Output the (x, y) coordinate of the center of the cell containing the given text.  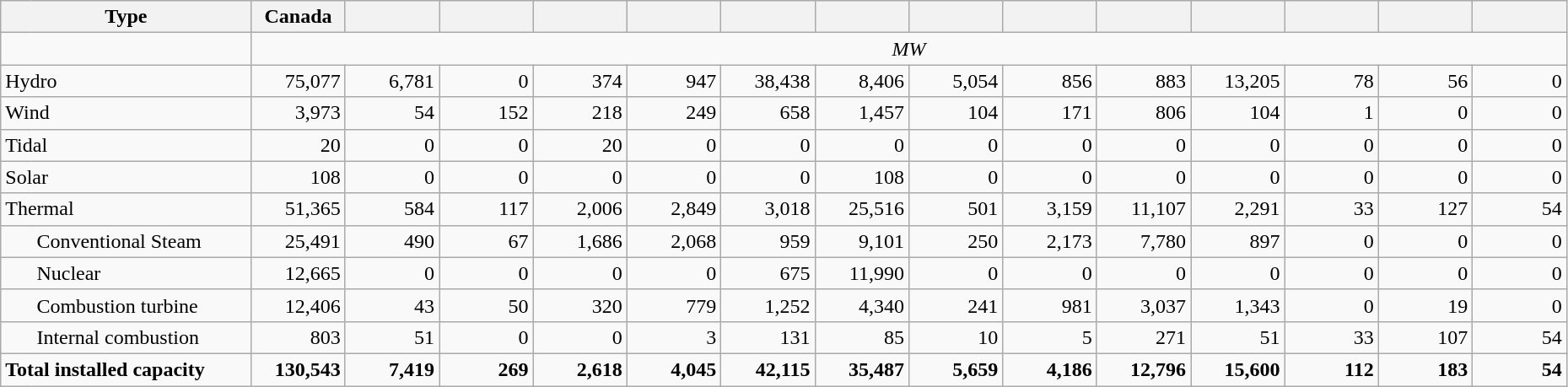
320 (580, 305)
2,006 (580, 209)
8,406 (862, 81)
269 (486, 369)
675 (768, 273)
4,340 (862, 305)
374 (580, 81)
490 (391, 241)
25,491 (299, 241)
2,173 (1049, 241)
183 (1425, 369)
Hydro (127, 81)
10 (955, 337)
19 (1425, 305)
1,343 (1238, 305)
131 (768, 337)
501 (955, 209)
3,973 (299, 113)
Internal combustion (142, 337)
959 (768, 241)
11,107 (1144, 209)
1,686 (580, 241)
9,101 (862, 241)
981 (1049, 305)
947 (673, 81)
Combustion turbine (142, 305)
2,068 (673, 241)
241 (955, 305)
1,457 (862, 113)
12,796 (1144, 369)
Conventional Steam (142, 241)
6,781 (391, 81)
171 (1049, 113)
779 (673, 305)
250 (955, 241)
MW (909, 49)
112 (1331, 369)
13,205 (1238, 81)
584 (391, 209)
Nuclear (142, 273)
43 (391, 305)
50 (486, 305)
2,618 (580, 369)
Tidal (127, 145)
Canada (299, 17)
75,077 (299, 81)
897 (1238, 241)
218 (580, 113)
Wind (127, 113)
67 (486, 241)
7,419 (391, 369)
4,045 (673, 369)
2,291 (1238, 209)
15,600 (1238, 369)
35,487 (862, 369)
3 (673, 337)
Type (127, 17)
5,659 (955, 369)
12,665 (299, 273)
42,115 (768, 369)
152 (486, 113)
271 (1144, 337)
78 (1331, 81)
3,018 (768, 209)
4,186 (1049, 369)
806 (1144, 113)
249 (673, 113)
130,543 (299, 369)
1,252 (768, 305)
883 (1144, 81)
Thermal (127, 209)
658 (768, 113)
Total installed capacity (127, 369)
7,780 (1144, 241)
127 (1425, 209)
5,054 (955, 81)
856 (1049, 81)
2,849 (673, 209)
12,406 (299, 305)
107 (1425, 337)
5 (1049, 337)
85 (862, 337)
3,037 (1144, 305)
51,365 (299, 209)
25,516 (862, 209)
803 (299, 337)
56 (1425, 81)
117 (486, 209)
11,990 (862, 273)
1 (1331, 113)
Solar (127, 177)
3,159 (1049, 209)
38,438 (768, 81)
